Output the (X, Y) coordinate of the center of the cell containing the given text.  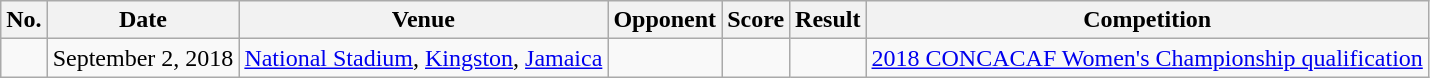
2018 CONCACAF Women's Championship qualification (1147, 58)
Date (143, 20)
September 2, 2018 (143, 58)
Venue (424, 20)
No. (24, 20)
National Stadium, Kingston, Jamaica (424, 58)
Score (756, 20)
Opponent (665, 20)
Competition (1147, 20)
Result (828, 20)
